Identify which cell holds the provided text, then report its [X, Y] central coordinate. 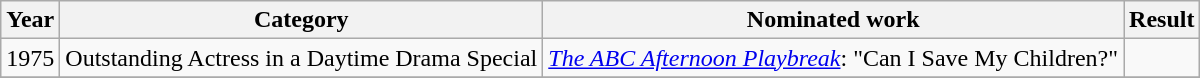
Category [302, 20]
Result [1162, 20]
The ABC Afternoon Playbreak: "Can I Save My Children?" [834, 58]
1975 [30, 58]
Year [30, 20]
Outstanding Actress in a Daytime Drama Special [302, 58]
Nominated work [834, 20]
